From the cell containing the given text, extract its center point as [x, y] coordinate. 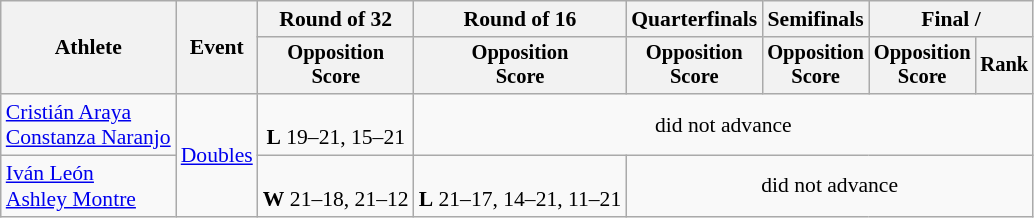
Rank [1004, 66]
Round of 32 [336, 19]
Athlete [88, 48]
Final / [951, 19]
Semifinals [816, 19]
Round of 16 [520, 19]
L 21–17, 14–21, 11–21 [520, 186]
Quarterfinals [694, 19]
L 19–21, 15–21 [336, 124]
Iván LeónAshley Montre [88, 186]
Event [217, 48]
Doubles [217, 155]
W 21–18, 21–12 [336, 186]
Cristián ArayaConstanza Naranjo [88, 124]
